Search for the cell housing the specified text and yield its [x, y] center coordinate. 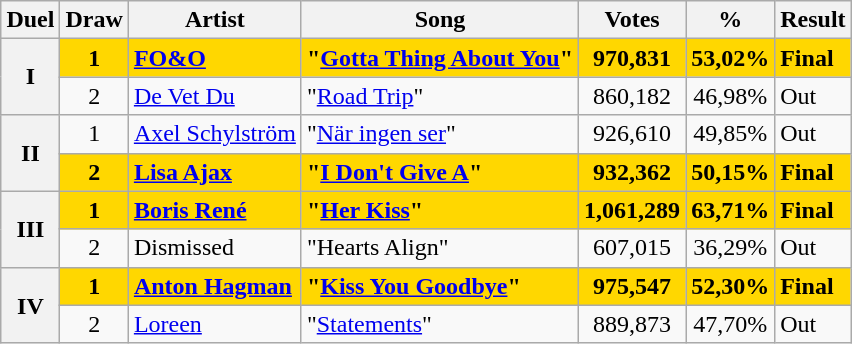
50,15% [730, 172]
53,02% [730, 58]
889,873 [632, 324]
"När ingen ser" [440, 134]
Boris René [214, 210]
607,015 [632, 248]
IV [30, 305]
"I Don't Give A" [440, 172]
Axel Schylström [214, 134]
926,610 [632, 134]
47,70% [730, 324]
Anton Hagman [214, 286]
"Statements" [440, 324]
Dismissed [214, 248]
932,362 [632, 172]
"Kiss You Goodbye" [440, 286]
FO&O [214, 58]
Result [813, 20]
Song [440, 20]
"Road Trip" [440, 96]
De Vet Du [214, 96]
"Hearts Align" [440, 248]
Lisa Ajax [214, 172]
860,182 [632, 96]
% [730, 20]
52,30% [730, 286]
970,831 [632, 58]
975,547 [632, 286]
Artist [214, 20]
Duel [30, 20]
63,71% [730, 210]
Votes [632, 20]
46,98% [730, 96]
"Her Kiss" [440, 210]
49,85% [730, 134]
36,29% [730, 248]
I [30, 77]
Draw [94, 20]
Loreen [214, 324]
1,061,289 [632, 210]
II [30, 153]
III [30, 229]
"Gotta Thing About You" [440, 58]
